For the text-containing cell, return its midpoint in (X, Y) coordinate format. 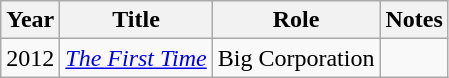
Role (296, 20)
Big Corporation (296, 58)
Year (30, 20)
Title (136, 20)
2012 (30, 58)
The First Time (136, 58)
Notes (414, 20)
